Detect which cell encompasses the target text, then output its [X, Y] center coordinate. 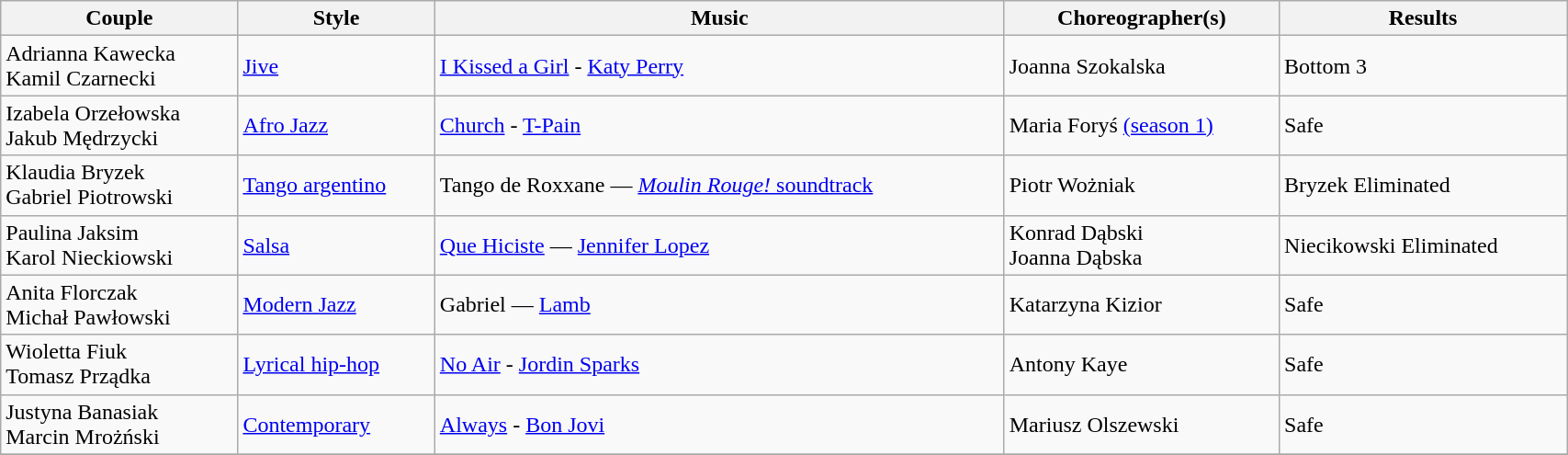
Anita FlorczakMichał Pawłowski [119, 305]
Katarzyna Kizior [1141, 305]
Mariusz Olszewski [1141, 425]
Gabriel — Lamb [719, 305]
Justyna BanasiakMarcin Mrożński [119, 425]
Niecikowski Eliminated [1424, 245]
Bottom 3 [1424, 66]
No Air - Jordin Sparks [719, 364]
Adrianna KaweckaKamil Czarnecki [119, 66]
Modern Jazz [336, 305]
Paulina JaksimKarol Nieckiowski [119, 245]
Bryzek Eliminated [1424, 186]
Contemporary [336, 425]
Antony Kaye [1141, 364]
Salsa [336, 245]
Style [336, 18]
Klaudia BryzekGabriel Piotrowski [119, 186]
Music [719, 18]
Jive [336, 66]
Always - Bon Jovi [719, 425]
Couple [119, 18]
Church - T-Pain [719, 125]
Piotr Wożniak [1141, 186]
Results [1424, 18]
Choreographer(s) [1141, 18]
Lyrical hip-hop [336, 364]
Tango de Roxxane — Moulin Rouge! soundtrack [719, 186]
Wioletta FiukTomasz Prządka [119, 364]
I Kissed a Girl - Katy Perry [719, 66]
Izabela OrzełowskaJakub Mędrzycki [119, 125]
Afro Jazz [336, 125]
Konrad DąbskiJoanna Dąbska [1141, 245]
Joanna Szokalska [1141, 66]
Que Hiciste — Jennifer Lopez [719, 245]
Tango argentino [336, 186]
Maria Foryś (season 1) [1141, 125]
